Search for the cell housing the specified text and yield its [X, Y] center coordinate. 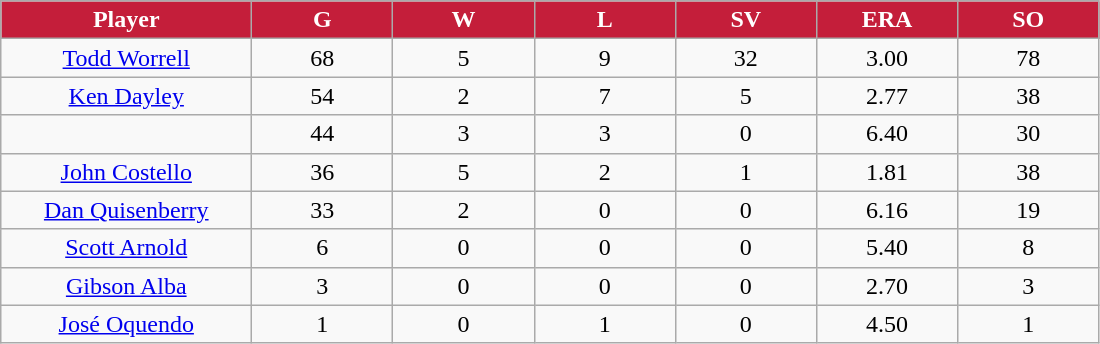
3.00 [886, 58]
8 [1028, 248]
33 [322, 210]
Scott Arnold [126, 248]
30 [1028, 134]
SV [746, 20]
2.77 [886, 96]
Player [126, 20]
44 [322, 134]
L [604, 20]
78 [1028, 58]
6.16 [886, 210]
SO [1028, 20]
2.70 [886, 286]
Todd Worrell [126, 58]
G [322, 20]
4.50 [886, 324]
9 [604, 58]
Ken Dayley [126, 96]
ERA [886, 20]
32 [746, 58]
W [464, 20]
6.40 [886, 134]
68 [322, 58]
6 [322, 248]
1.81 [886, 172]
36 [322, 172]
Dan Quisenberry [126, 210]
19 [1028, 210]
54 [322, 96]
5.40 [886, 248]
Gibson Alba [126, 286]
John Costello [126, 172]
7 [604, 96]
José Oquendo [126, 324]
